Pinpoint the cell where the given text exists, returning its [x, y] midpoint coordinate. 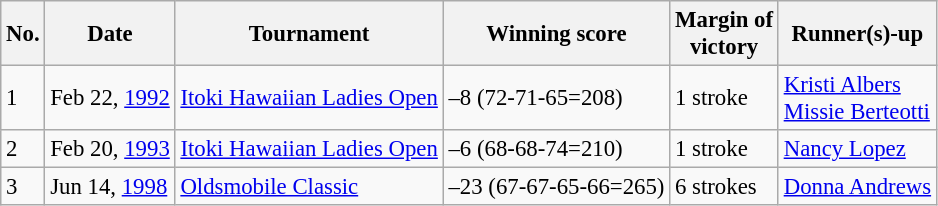
–8 (72-71-65=208) [556, 98]
Margin ofvictory [724, 34]
6 strokes [724, 187]
Oldsmobile Classic [309, 187]
No. [23, 34]
2 [23, 149]
Feb 22, 1992 [110, 98]
Donna Andrews [857, 187]
Runner(s)-up [857, 34]
3 [23, 187]
Winning score [556, 34]
–23 (67-67-65-66=265) [556, 187]
Nancy Lopez [857, 149]
Tournament [309, 34]
Kristi Albers Missie Berteotti [857, 98]
Jun 14, 1998 [110, 187]
–6 (68-68-74=210) [556, 149]
1 [23, 98]
Feb 20, 1993 [110, 149]
Date [110, 34]
